Capture the cell that displays the provided text and extract its (X, Y) central coordinate. 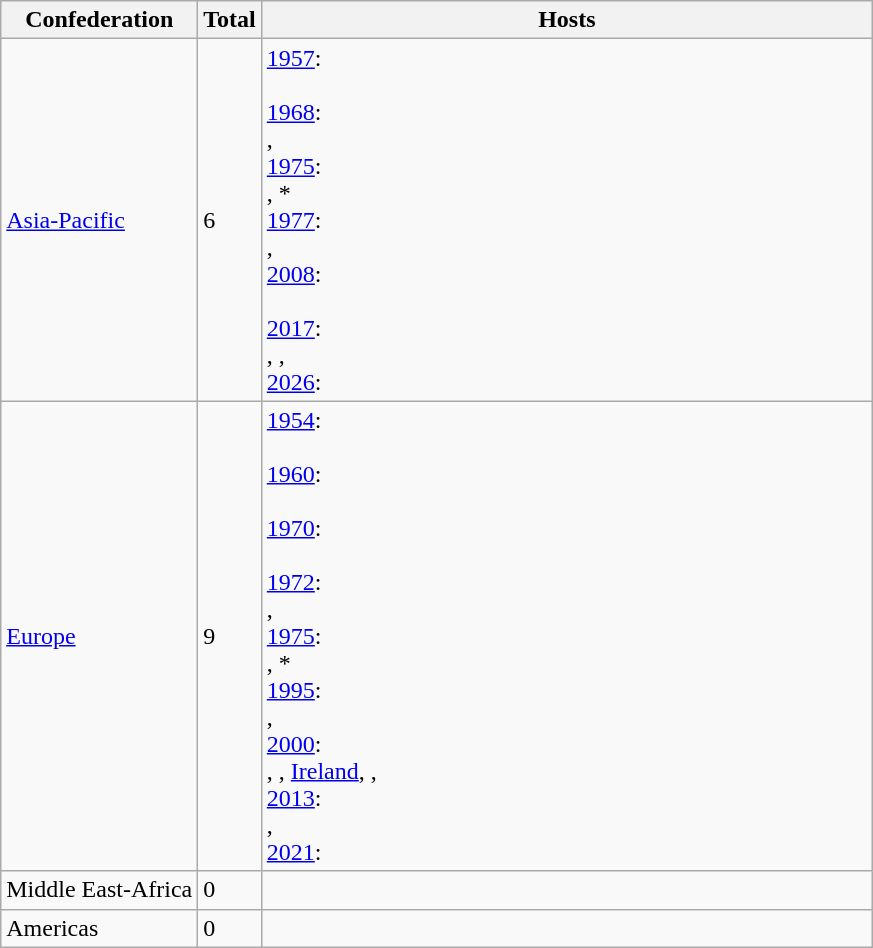
Hosts (566, 20)
9 (230, 636)
Asia-Pacific (100, 220)
1954:1960:1970:1972:,1975:, *1995:, 2000:, , Ireland, , 2013:, 2021: (566, 636)
Total (230, 20)
Middle East-Africa (100, 890)
Europe (100, 636)
6 (230, 220)
Americas (100, 928)
1957:1968:, 1975:, *1977:, 2008: 2017:, , 2026: (566, 220)
Confederation (100, 20)
